Detect which cell encompasses the target text, then output its [X, Y] center coordinate. 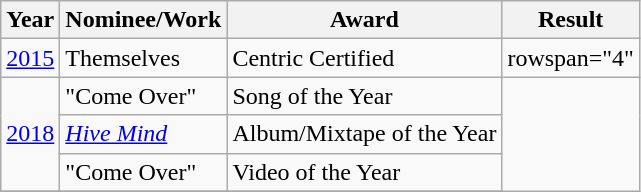
Result [571, 20]
Year [30, 20]
Song of the Year [364, 96]
Nominee/Work [144, 20]
rowspan="4" [571, 58]
Award [364, 20]
Themselves [144, 58]
Hive Mind [144, 134]
Album/Mixtape of the Year [364, 134]
Video of the Year [364, 172]
Centric Certified [364, 58]
2018 [30, 134]
2015 [30, 58]
